Locate the cell with the specified text and output its [x, y] center coordinate. 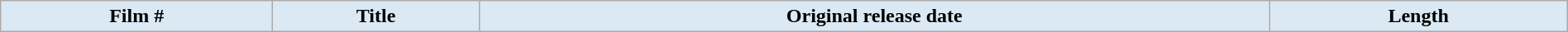
Length [1418, 16]
Film # [137, 16]
Original release date [875, 16]
Title [376, 16]
